Search for the cell housing the specified text and yield its (X, Y) center coordinate. 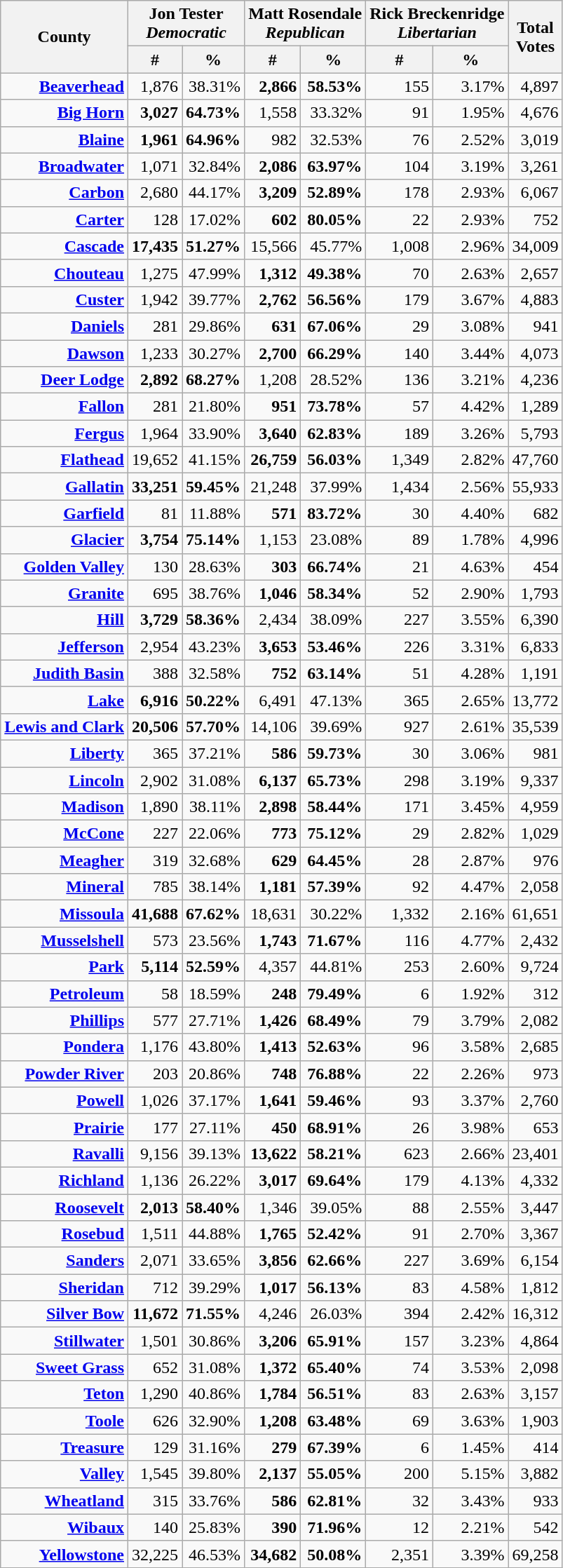
21 (400, 567)
253 (400, 967)
Lake (65, 700)
178 (400, 193)
4,676 (536, 113)
32.53% (334, 140)
62.81% (334, 1501)
40.86% (213, 1394)
26,759 (273, 460)
Wibaux (65, 1527)
1,501 (156, 1341)
1,413 (273, 1047)
Treasure (65, 1447)
982 (273, 140)
4,864 (536, 1341)
Powell (65, 1100)
62.66% (334, 1261)
21.80% (213, 407)
Garfield (65, 513)
28.63% (213, 567)
23,401 (536, 1154)
1,890 (156, 807)
68.91% (334, 1127)
74 (400, 1367)
3.23% (470, 1341)
748 (273, 1074)
2.56% (470, 487)
130 (156, 567)
1,511 (156, 1234)
5.15% (470, 1474)
1,181 (273, 887)
Hill (65, 620)
Prairie (65, 1127)
695 (156, 593)
3,856 (273, 1261)
21,248 (273, 487)
52.42% (334, 1234)
Yellowstone (65, 1554)
1,942 (156, 299)
63.14% (334, 673)
2.60% (470, 967)
71.96% (334, 1527)
303 (273, 567)
32.90% (213, 1421)
3.08% (470, 326)
63.97% (334, 166)
Daniels (65, 326)
454 (536, 567)
3.53% (470, 1367)
22.06% (213, 834)
32.58% (213, 673)
20,506 (156, 726)
1,545 (156, 1474)
2,071 (156, 1261)
3.43% (470, 1501)
59.46% (334, 1100)
58.34% (334, 593)
30.22% (334, 914)
2.61% (470, 726)
Teton (65, 1394)
1,426 (273, 1020)
Beaverhead (65, 86)
1,743 (273, 940)
2.87% (470, 860)
1,961 (156, 140)
37.99% (334, 487)
58.53% (334, 86)
573 (156, 940)
46.53% (213, 1554)
2,137 (273, 1474)
26 (400, 1127)
20.86% (213, 1074)
Granite (65, 593)
629 (273, 860)
28.52% (334, 380)
226 (400, 647)
1,332 (400, 914)
11,672 (156, 1314)
2.52% (470, 140)
Park (65, 967)
2,351 (400, 1554)
1,191 (536, 673)
1,346 (273, 1207)
3,019 (536, 140)
34,009 (536, 246)
39.05% (334, 1207)
57.70% (213, 726)
2.96% (470, 246)
2.16% (470, 914)
16,312 (536, 1314)
52.63% (334, 1047)
89 (400, 540)
63.48% (334, 1421)
12 (400, 1527)
1,876 (156, 86)
3,157 (536, 1394)
15,566 (273, 246)
Missoula (65, 914)
Valley (65, 1474)
Pondera (65, 1047)
450 (273, 1127)
County (65, 36)
2,434 (273, 620)
25.83% (213, 1527)
27.71% (213, 1020)
155 (400, 86)
75.14% (213, 540)
6,491 (273, 700)
577 (156, 1020)
58.40% (213, 1207)
55,933 (536, 487)
Matt RosendaleRepublican (306, 24)
1,903 (536, 1421)
3.67% (470, 299)
200 (400, 1474)
33.90% (213, 433)
388 (156, 673)
17,435 (156, 246)
39.77% (213, 299)
39.29% (213, 1287)
3.39% (470, 1554)
1,136 (156, 1180)
3,206 (273, 1341)
3.26% (470, 433)
2.66% (470, 1154)
2,762 (273, 299)
50.08% (334, 1554)
2,954 (156, 647)
626 (156, 1421)
33.32% (334, 113)
28 (400, 860)
973 (536, 1074)
4,996 (536, 540)
26.22% (213, 1180)
Fergus (65, 433)
3.21% (470, 380)
631 (273, 326)
279 (273, 1447)
47,760 (536, 460)
2,902 (156, 780)
64.96% (213, 140)
542 (536, 1527)
44.17% (213, 193)
1,964 (156, 433)
4.42% (470, 407)
Blaine (65, 140)
Chouteau (65, 273)
69 (400, 1421)
785 (156, 887)
Cascade (65, 246)
69.64% (334, 1180)
68.49% (334, 1020)
30.86% (213, 1341)
51.27% (213, 246)
67.62% (213, 914)
71.67% (334, 940)
Lewis and Clark (65, 726)
Custer (65, 299)
56.56% (334, 299)
Musselshell (65, 940)
1,349 (400, 460)
58.36% (213, 620)
2,892 (156, 380)
57 (400, 407)
23.56% (213, 940)
5,114 (156, 967)
1,153 (273, 540)
65.73% (334, 780)
319 (156, 860)
3,209 (273, 193)
6,833 (536, 647)
59.73% (334, 753)
76.88% (334, 1074)
652 (156, 1367)
682 (536, 513)
Sheridan (65, 1287)
571 (273, 513)
Mineral (65, 887)
1,275 (156, 273)
116 (400, 940)
Carbon (65, 193)
19,652 (156, 460)
13,772 (536, 700)
4.40% (470, 513)
Fallon (65, 407)
3,447 (536, 1207)
TotalVotes (536, 36)
Wheatland (65, 1501)
3.45% (470, 807)
68.27% (213, 380)
23.08% (334, 540)
9,337 (536, 780)
4.47% (470, 887)
92 (400, 887)
38.11% (213, 807)
37.21% (213, 753)
1,046 (273, 593)
951 (273, 407)
4,897 (536, 86)
2,058 (536, 887)
33.65% (213, 1261)
83.72% (334, 513)
2,013 (156, 1207)
32.68% (213, 860)
2,700 (273, 353)
390 (273, 1527)
3.79% (470, 1020)
32.84% (213, 166)
2,098 (536, 1367)
2.70% (470, 1234)
31.16% (213, 1447)
51 (400, 673)
26.03% (334, 1314)
1,784 (273, 1394)
653 (536, 1127)
2,086 (273, 166)
39.80% (213, 1474)
64.45% (334, 860)
76 (400, 140)
3,640 (273, 433)
Stillwater (65, 1341)
177 (156, 1127)
2.55% (470, 1207)
927 (400, 726)
66.74% (334, 567)
1,233 (156, 353)
941 (536, 326)
37.17% (213, 1100)
41.15% (213, 460)
79.49% (334, 994)
56.13% (334, 1287)
1,312 (273, 273)
Glacier (65, 540)
3.63% (470, 1421)
3.44% (470, 353)
79 (400, 1020)
58 (156, 994)
32,225 (156, 1554)
38.76% (213, 593)
Toole (65, 1421)
11.88% (213, 513)
3,027 (156, 113)
1.78% (470, 540)
71.55% (213, 1314)
1,812 (536, 1287)
136 (400, 380)
Carter (65, 219)
976 (536, 860)
4.58% (470, 1287)
1,017 (273, 1287)
56.51% (334, 1394)
2,432 (536, 940)
3.69% (470, 1261)
39.69% (334, 726)
43.80% (213, 1047)
47.99% (213, 273)
2,082 (536, 1020)
2,866 (273, 86)
3.58% (470, 1047)
65.91% (334, 1341)
3,367 (536, 1234)
3,261 (536, 166)
1,434 (400, 487)
52.89% (334, 193)
623 (400, 1154)
93 (400, 1100)
Golden Valley (65, 567)
Sweet Grass (65, 1367)
43.23% (213, 647)
17.02% (213, 219)
712 (156, 1287)
18,631 (273, 914)
414 (536, 1447)
3.55% (470, 620)
Liberty (65, 753)
602 (273, 219)
1,372 (273, 1367)
18.59% (213, 994)
157 (400, 1341)
2.90% (470, 593)
80.05% (334, 219)
1,029 (536, 834)
2.21% (470, 1527)
52.59% (213, 967)
3,754 (156, 540)
29.86% (213, 326)
Big Horn (65, 113)
4,332 (536, 1180)
34,682 (273, 1554)
4,246 (273, 1314)
4.28% (470, 673)
2,898 (273, 807)
6,067 (536, 193)
189 (400, 433)
38.31% (213, 86)
50.22% (213, 700)
Jefferson (65, 647)
2.26% (470, 1074)
933 (536, 1501)
38.09% (334, 620)
Deer Lodge (65, 380)
13,622 (273, 1154)
4.63% (470, 567)
73.78% (334, 407)
Sanders (65, 1261)
14,106 (273, 726)
66.29% (334, 353)
1.95% (470, 113)
2.42% (470, 1314)
Ravalli (65, 1154)
McCone (65, 834)
44.81% (334, 967)
33,251 (156, 487)
3,653 (273, 647)
1,558 (273, 113)
57.39% (334, 887)
53.46% (334, 647)
6,137 (273, 780)
Flathead (65, 460)
41,688 (156, 914)
65.40% (334, 1367)
981 (536, 753)
2,685 (536, 1047)
33.76% (213, 1501)
1,176 (156, 1047)
3.06% (470, 753)
4,883 (536, 299)
38.14% (213, 887)
6,390 (536, 620)
32 (400, 1501)
4,073 (536, 353)
75.12% (334, 834)
30.27% (213, 353)
298 (400, 780)
Meagher (65, 860)
104 (400, 166)
Jon TesterDemocratic (186, 24)
44.88% (213, 1234)
Petroleum (65, 994)
Silver Bow (65, 1314)
2,680 (156, 193)
394 (400, 1314)
49.38% (334, 273)
1,765 (273, 1234)
69,258 (536, 1554)
Lincoln (65, 780)
45.77% (334, 246)
171 (400, 807)
39.13% (213, 1154)
1,289 (536, 407)
3.17% (470, 86)
Judith Basin (65, 673)
3,729 (156, 620)
27.11% (213, 1127)
96 (400, 1047)
3.98% (470, 1127)
58.44% (334, 807)
4,236 (536, 380)
Gallatin (65, 487)
61,651 (536, 914)
9,724 (536, 967)
1.45% (470, 1447)
Broadwater (65, 166)
55.05% (334, 1474)
88 (400, 1207)
1,793 (536, 593)
59.45% (213, 487)
3.31% (470, 647)
1,026 (156, 1100)
4.77% (470, 940)
128 (156, 219)
Phillips (65, 1020)
3,882 (536, 1474)
2,760 (536, 1100)
Madison (65, 807)
56.03% (334, 460)
47.13% (334, 700)
Rick BreckenridgeLibertarian (437, 24)
773 (273, 834)
248 (273, 994)
9,156 (156, 1154)
1,641 (273, 1100)
Dawson (65, 353)
Powder River (65, 1074)
315 (156, 1501)
6,154 (536, 1261)
Rosebud (65, 1234)
52 (400, 593)
2.65% (470, 700)
1,071 (156, 166)
35,539 (536, 726)
64.73% (213, 113)
67.06% (334, 326)
3,017 (273, 1180)
58.21% (334, 1154)
Roosevelt (65, 1207)
70 (400, 273)
1,008 (400, 246)
67.39% (334, 1447)
Richland (65, 1180)
4,357 (273, 967)
5,793 (536, 433)
4.13% (470, 1180)
203 (156, 1074)
1.92% (470, 994)
6,916 (156, 700)
81 (156, 513)
62.83% (334, 433)
312 (536, 994)
129 (156, 1447)
4,959 (536, 807)
2,657 (536, 273)
1,290 (156, 1394)
3.37% (470, 1100)
